Return (X, Y) of the center of cell containing provided text 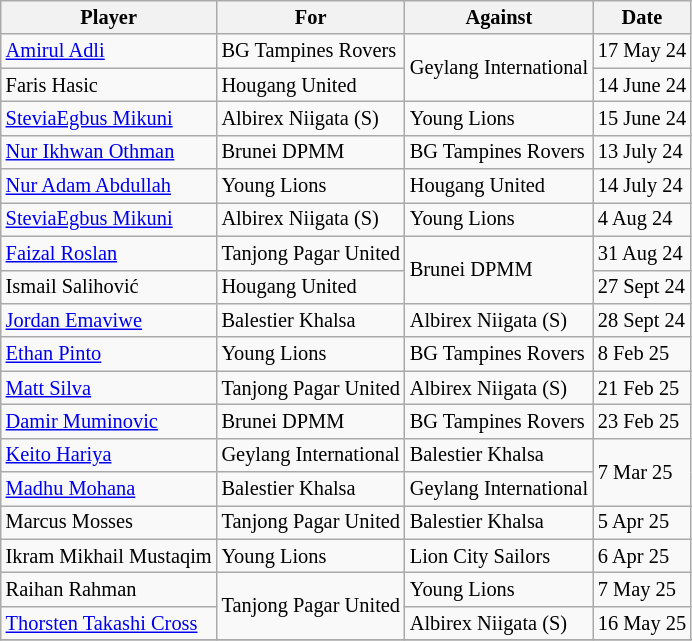
Lion City Sailors (499, 556)
14 July 24 (642, 186)
31 Aug 24 (642, 253)
6 Apr 25 (642, 556)
Marcus Mosses (109, 522)
Ikram Mikhail Mustaqim (109, 556)
Against (499, 17)
Thorsten Takashi Cross (109, 623)
21 Feb 25 (642, 388)
5 Apr 25 (642, 522)
7 May 25 (642, 589)
8 Feb 25 (642, 354)
For (311, 17)
23 Feb 25 (642, 421)
Date (642, 17)
15 June 24 (642, 118)
Ethan Pinto (109, 354)
7 Mar 25 (642, 472)
Ismail Salihović (109, 287)
Amirul Adli (109, 51)
Madhu Mohana (109, 489)
Player (109, 17)
Faizal Roslan (109, 253)
Jordan Emaviwe (109, 320)
Nur Adam Abdullah (109, 186)
Damir Muminovic (109, 421)
14 June 24 (642, 85)
13 July 24 (642, 152)
28 Sept 24 (642, 320)
Faris Hasic (109, 85)
27 Sept 24 (642, 287)
Keito Hariya (109, 455)
Nur Ikhwan Othman (109, 152)
4 Aug 24 (642, 219)
Raihan Rahman (109, 589)
Matt Silva (109, 388)
16 May 25 (642, 623)
17 May 24 (642, 51)
